Provide the (X, Y) coordinate of the cell's center where the given text is located.  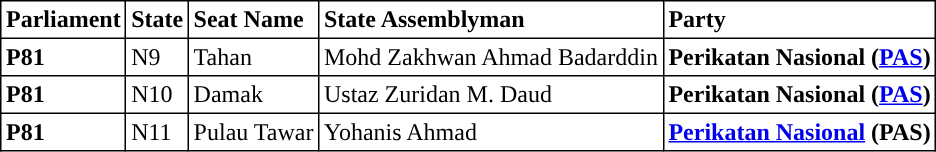
State Assemblyman (491, 20)
Yohanis Ahmad (491, 132)
N10 (157, 95)
Mohd Zakhwan Ahmad Badarddin (491, 57)
N9 (157, 57)
State (157, 20)
Damak (253, 95)
Tahan (253, 57)
Ustaz Zuridan M. Daud (491, 95)
Pulau Tawar (253, 132)
N11 (157, 132)
Parliament (64, 20)
Seat Name (253, 20)
Party (800, 20)
